Locate the cell with the specified text and output its [X, Y] center coordinate. 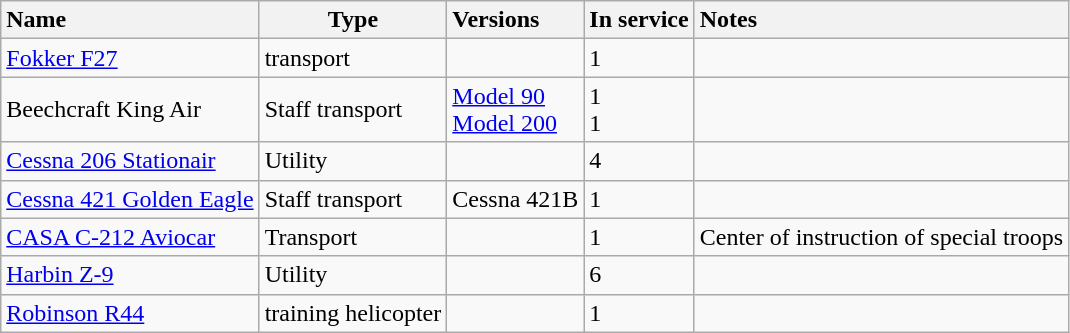
Cessna 206 Stationair [130, 161]
transport [353, 58]
4 [639, 161]
Beechcraft King Air [130, 110]
Transport [353, 237]
Harbin Z-9 [130, 275]
CASA C-212 Aviocar [130, 237]
Center of instruction of special troops [881, 237]
Type [353, 20]
Notes [881, 20]
Fokker F27 [130, 58]
Name [130, 20]
Versions [516, 20]
In service [639, 20]
Robinson R44 [130, 313]
1 1 [639, 110]
6 [639, 275]
training helicopter [353, 313]
Cessna 421 Golden Eagle [130, 199]
Model 90 Model 200 [516, 110]
Cessna 421B [516, 199]
